Scan for the cell matching the given text and deliver its (x, y) coordinate at center. 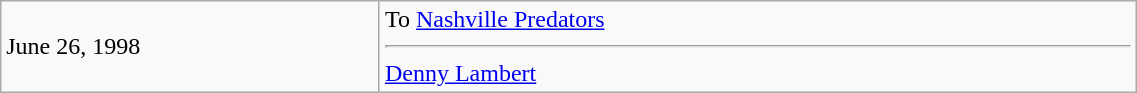
June 26, 1998 (190, 47)
To Nashville PredatorsDenny Lambert (758, 47)
